Find where the given text appears and provide that cell's center as [X, Y] coordinate. 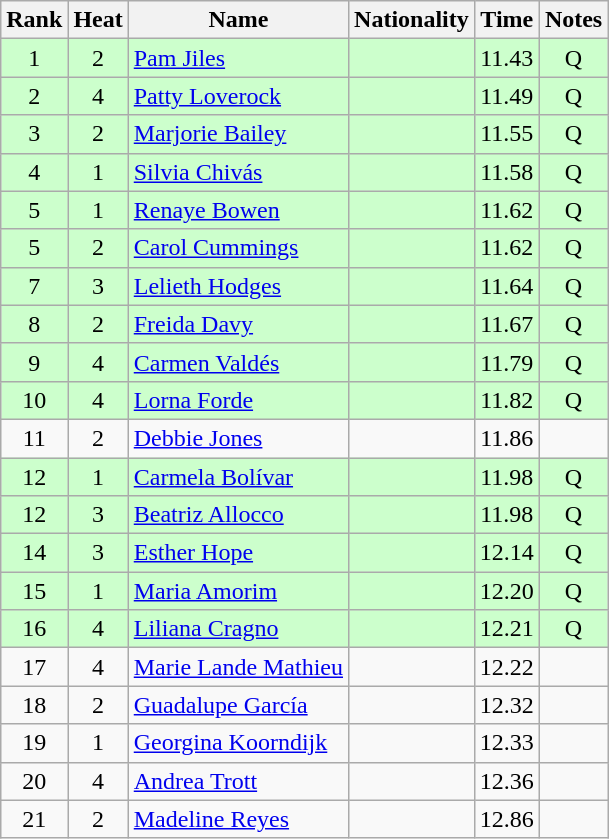
7 [34, 286]
Liliana Cragno [238, 629]
11.55 [506, 134]
12.21 [506, 629]
11.49 [506, 96]
11.64 [506, 286]
Carmen Valdés [238, 362]
11 [34, 438]
11.86 [506, 438]
12.36 [506, 781]
Carmela Bolívar [238, 477]
10 [34, 400]
12.20 [506, 591]
11.79 [506, 362]
16 [34, 629]
12.33 [506, 743]
Silvia Chivás [238, 172]
Name [238, 20]
Rank [34, 20]
12.14 [506, 553]
11.82 [506, 400]
Freida Davy [238, 324]
Pam Jiles [238, 58]
Marie Lande Mathieu [238, 667]
18 [34, 705]
Georgina Koorndijk [238, 743]
11.67 [506, 324]
Marjorie Bailey [238, 134]
Lelieth Hodges [238, 286]
12.86 [506, 819]
Beatriz Allocco [238, 515]
12.22 [506, 667]
14 [34, 553]
11.43 [506, 58]
Andrea Trott [238, 781]
Maria Amorim [238, 591]
11.58 [506, 172]
21 [34, 819]
17 [34, 667]
15 [34, 591]
Debbie Jones [238, 438]
Madeline Reyes [238, 819]
Renaye Bowen [238, 210]
Esther Hope [238, 553]
Guadalupe García [238, 705]
9 [34, 362]
Notes [573, 20]
Lorna Forde [238, 400]
Patty Loverock [238, 96]
8 [34, 324]
12.32 [506, 705]
Nationality [412, 20]
20 [34, 781]
19 [34, 743]
Carol Cummings [238, 248]
Heat [98, 20]
Time [506, 20]
